Scan for the cell matching the given text and deliver its (x, y) coordinate at center. 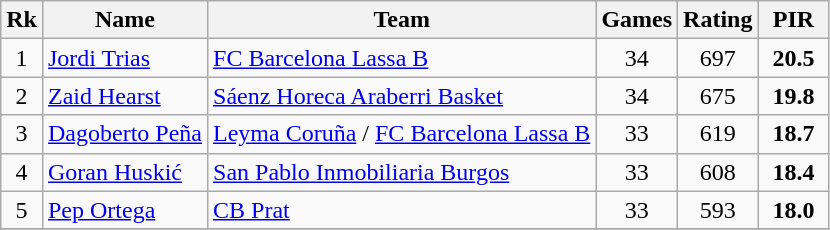
4 (22, 172)
Rk (22, 20)
Leyma Coruña / FC Barcelona Lassa B (402, 134)
Sáenz Horeca Araberri Basket (402, 96)
593 (718, 210)
2 (22, 96)
CB Prat (402, 210)
FC Barcelona Lassa B (402, 58)
Pep Ortega (124, 210)
697 (718, 58)
5 (22, 210)
20.5 (794, 58)
18.0 (794, 210)
Games (637, 20)
Jordi Trias (124, 58)
Team (402, 20)
Goran Huskić (124, 172)
675 (718, 96)
1 (22, 58)
Rating (718, 20)
PIR (794, 20)
18.7 (794, 134)
18.4 (794, 172)
3 (22, 134)
619 (718, 134)
San Pablo Inmobiliaria Burgos (402, 172)
Name (124, 20)
19.8 (794, 96)
Dagoberto Peña (124, 134)
608 (718, 172)
Zaid Hearst (124, 96)
